Capture the cell that displays the provided text and extract its (X, Y) central coordinate. 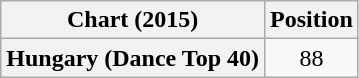
Hungary (Dance Top 40) (133, 58)
Position (312, 20)
88 (312, 58)
Chart (2015) (133, 20)
